Capture the cell that displays the provided text and extract its (X, Y) central coordinate. 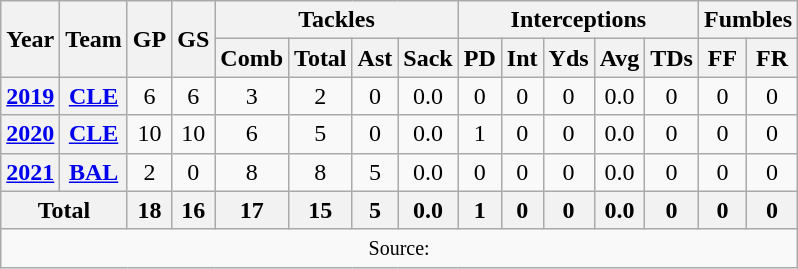
Fumbles (748, 20)
PD (480, 58)
Yds (568, 58)
GP (149, 39)
2020 (30, 134)
16 (194, 210)
BAL (94, 172)
TDs (672, 58)
Ast (375, 58)
3 (252, 96)
Year (30, 39)
Comb (252, 58)
Sack (428, 58)
2019 (30, 96)
Avg (620, 58)
2021 (30, 172)
Team (94, 39)
17 (252, 210)
15 (321, 210)
Interceptions (578, 20)
GS (194, 39)
Tackles (336, 20)
Source: (400, 248)
18 (149, 210)
Int (522, 58)
FR (772, 58)
FF (722, 58)
